Determine the (x, y) coordinate at the center of the cell enclosing the given text.  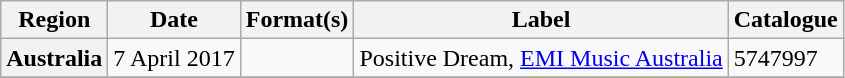
Australia (54, 58)
Date (174, 20)
Format(s) (297, 20)
5747997 (786, 58)
Positive Dream, EMI Music Australia (541, 58)
Region (54, 20)
Label (541, 20)
Catalogue (786, 20)
7 April 2017 (174, 58)
